Search for the cell housing the specified text and yield its (x, y) center coordinate. 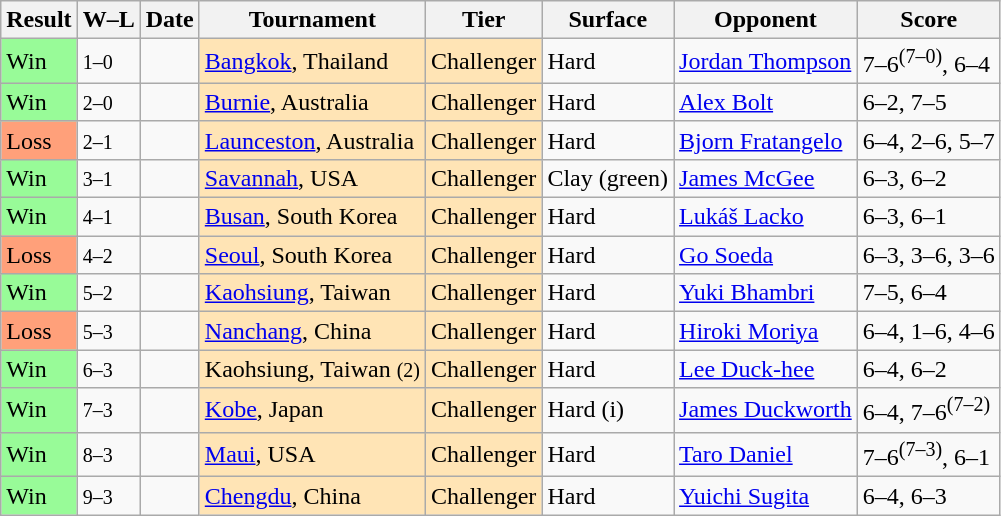
Seoul, South Korea (312, 255)
4–1 (108, 217)
Tier (484, 20)
Date (170, 20)
6–3, 6–1 (928, 217)
6–3, 6–2 (928, 178)
Opponent (766, 20)
7–6(7–3), 6–1 (928, 454)
Clay (green) (608, 178)
4–2 (108, 255)
6–3, 3–6, 3–6 (928, 255)
6–4, 6–2 (928, 369)
James McGee (766, 178)
9–3 (108, 496)
Go Soeda (766, 255)
W–L (108, 20)
5–3 (108, 331)
Result (39, 20)
6–4, 6–3 (928, 496)
2–0 (108, 102)
Hard (i) (608, 410)
6–3 (108, 369)
Tournament (312, 20)
3–1 (108, 178)
Burnie, Australia (312, 102)
8–3 (108, 454)
Jordan Thompson (766, 62)
7–3 (108, 410)
Lee Duck-hee (766, 369)
Score (928, 20)
Taro Daniel (766, 454)
Maui, USA (312, 454)
Kaohsiung, Taiwan (2) (312, 369)
Savannah, USA (312, 178)
6–4, 2–6, 5–7 (928, 140)
5–2 (108, 293)
Nanchang, China (312, 331)
Launceston, Australia (312, 140)
6–4, 1–6, 4–6 (928, 331)
6–2, 7–5 (928, 102)
Yuki Bhambri (766, 293)
6–4, 7–6(7–2) (928, 410)
Alex Bolt (766, 102)
Bangkok, Thailand (312, 62)
Chengdu, China (312, 496)
7–5, 6–4 (928, 293)
Kaohsiung, Taiwan (312, 293)
2–1 (108, 140)
Yuichi Sugita (766, 496)
James Duckworth (766, 410)
1–0 (108, 62)
Kobe, Japan (312, 410)
Surface (608, 20)
Lukáš Lacko (766, 217)
Bjorn Fratangelo (766, 140)
Busan, South Korea (312, 217)
Hiroki Moriya (766, 331)
7–6(7–0), 6–4 (928, 62)
